Scan for the cell matching the given text and deliver its (x, y) coordinate at center. 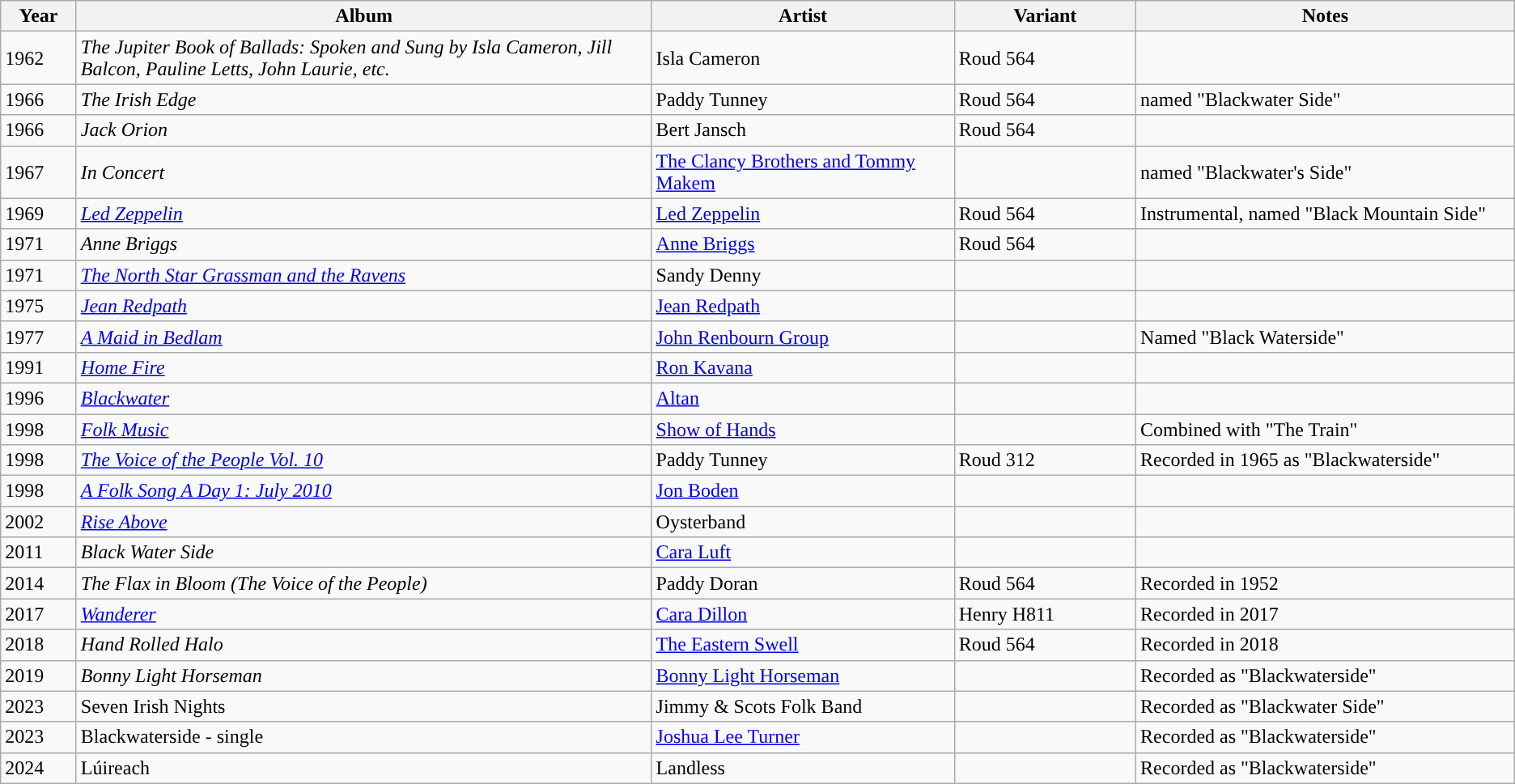
Instrumental, named "Black Mountain Side" (1326, 214)
Jon Boden (803, 491)
1969 (39, 214)
2011 (39, 553)
The Clancy Brothers and Tommy Makem (803, 172)
The Voice of the People Vol. 10 (364, 460)
Roud 312 (1045, 460)
Black Water Side (364, 553)
Album (364, 16)
2019 (39, 676)
named "Blackwater Side" (1326, 100)
Paddy Doran (803, 583)
Seven Irish Nights (364, 706)
Combined with "The Train" (1326, 430)
The Irish Edge (364, 100)
Recorded in 2017 (1326, 614)
Recorded in 1952 (1326, 583)
Cara Luft (803, 553)
John Renbourn Group (803, 337)
Ron Kavana (803, 367)
Sandy Denny (803, 275)
In Concert (364, 172)
Recorded in 2018 (1326, 645)
Notes (1326, 16)
A Maid in Bedlam (364, 337)
The Eastern Swell (803, 645)
Jack Orion (364, 130)
Recorded in 1965 as "Blackwaterside" (1326, 460)
The Flax in Bloom (The Voice of the People) (364, 583)
Variant (1045, 16)
Cara Dillon (803, 614)
1962 (39, 58)
2018 (39, 645)
1991 (39, 367)
The North Star Grassman and the Ravens (364, 275)
Blackwaterside - single (364, 737)
Lúireach (364, 768)
2014 (39, 583)
2017 (39, 614)
Folk Music (364, 430)
named "Blackwater's Side" (1326, 172)
Hand Rolled Halo (364, 645)
Wanderer (364, 614)
Recorded as "Blackwater Side" (1326, 706)
Jimmy & Scots Folk Band (803, 706)
Home Fire (364, 367)
Isla Cameron (803, 58)
Bert Jansch (803, 130)
Named "Black Waterside" (1326, 337)
Landless (803, 768)
Year (39, 16)
Artist (803, 16)
1967 (39, 172)
Joshua Lee Turner (803, 737)
Show of Hands (803, 430)
The Jupiter Book of Ballads: Spoken and Sung by Isla Cameron, Jill Balcon, Pauline Letts, John Laurie, etc. (364, 58)
Blackwater (364, 398)
1975 (39, 306)
2002 (39, 522)
Henry H811 (1045, 614)
Rise Above (364, 522)
1996 (39, 398)
Altan (803, 398)
2024 (39, 768)
Oysterband (803, 522)
A Folk Song A Day 1: July 2010 (364, 491)
1977 (39, 337)
